Find where the given text appears and provide that cell's center as [X, Y] coordinate. 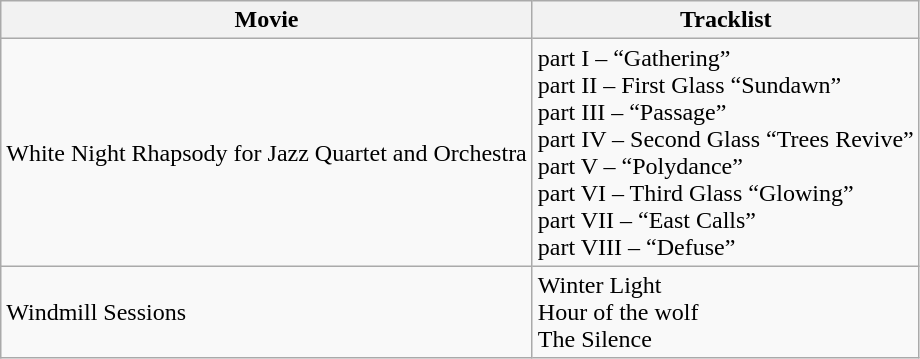
Movie [267, 20]
Windmill Sessions [267, 312]
White Night Rhapsody for Jazz Quartet and Orchestra [267, 152]
Winter Light Hour of the wolf The Silence [726, 312]
Tracklist [726, 20]
